Provide the [X, Y] coordinate of the cell's center where the given text is located.  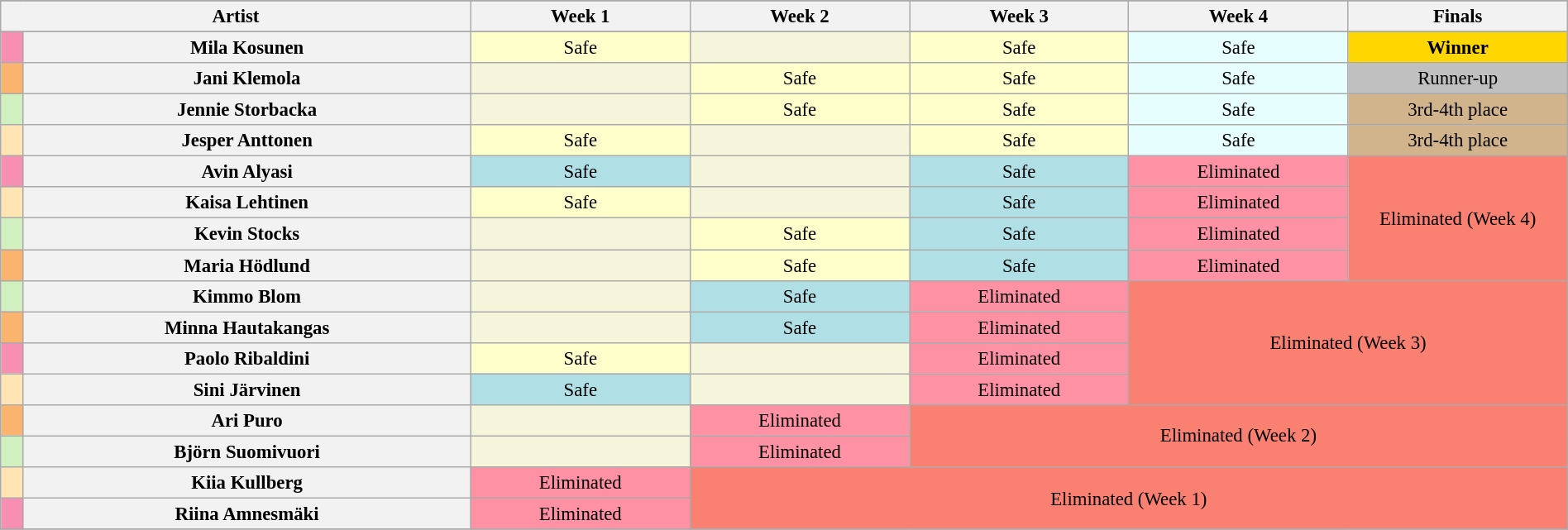
Kevin Stocks [246, 234]
Eliminated (Week 1) [1128, 498]
Mila Kosunen [246, 48]
Ari Puro [246, 421]
Jani Klemola [246, 79]
Eliminated (Week 2) [1239, 437]
Kimmo Blom [246, 296]
Kaisa Lehtinen [246, 203]
Week 1 [581, 17]
Riina Amnesmäki [246, 513]
Winner [1457, 48]
Week 4 [1239, 17]
Artist [236, 17]
Minna Hautakangas [246, 327]
Finals [1457, 17]
Avin Alyasi [246, 172]
Kiia Kullberg [246, 483]
Eliminated (Week 3) [1348, 342]
Sini Järvinen [246, 389]
Björn Suomivuori [246, 451]
Week 3 [1019, 17]
Paolo Ribaldini [246, 358]
Runner-up [1457, 79]
Week 2 [799, 17]
Jennie Storbacka [246, 110]
Jesper Anttonen [246, 141]
Maria Hödlund [246, 265]
Eliminated (Week 4) [1457, 218]
